Capture the cell that displays the provided text and extract its (X, Y) central coordinate. 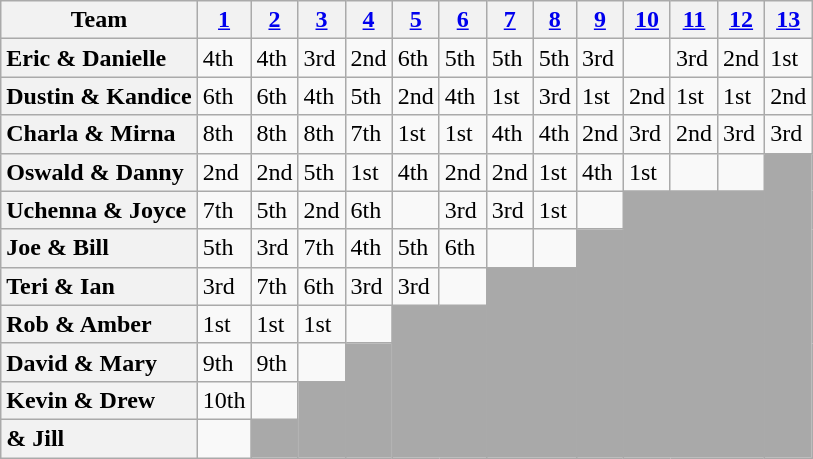
8 (554, 20)
Team (99, 20)
Kevin & Drew (99, 400)
5 (416, 20)
Rob & Amber (99, 324)
4 (368, 20)
Oswald & Danny (99, 172)
Dustin & Kandice (99, 96)
Uchenna & Joyce (99, 210)
Teri & Ian (99, 286)
7 (510, 20)
David & Mary (99, 362)
3 (322, 20)
12 (742, 20)
Joe & Bill (99, 248)
Eric & Danielle (99, 58)
2 (274, 20)
Charla & Mirna (99, 134)
13 (788, 20)
6 (462, 20)
1 (224, 20)
9 (600, 20)
11 (694, 20)
10th (224, 400)
& Jill (99, 438)
10 (646, 20)
